Extract the (x, y) coordinate from the center of the cell holding the provided text.  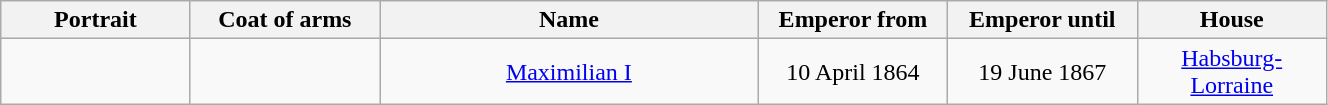
Coat of arms (284, 20)
House (1232, 20)
10 April 1864 (852, 72)
Maximilian I (570, 72)
Name (570, 20)
Emperor until (1042, 20)
Habsburg-Lorraine (1232, 72)
Emperor from (852, 20)
19 June 1867 (1042, 72)
Portrait (96, 20)
